Detect which cell encompasses the target text, then output its [x, y] center coordinate. 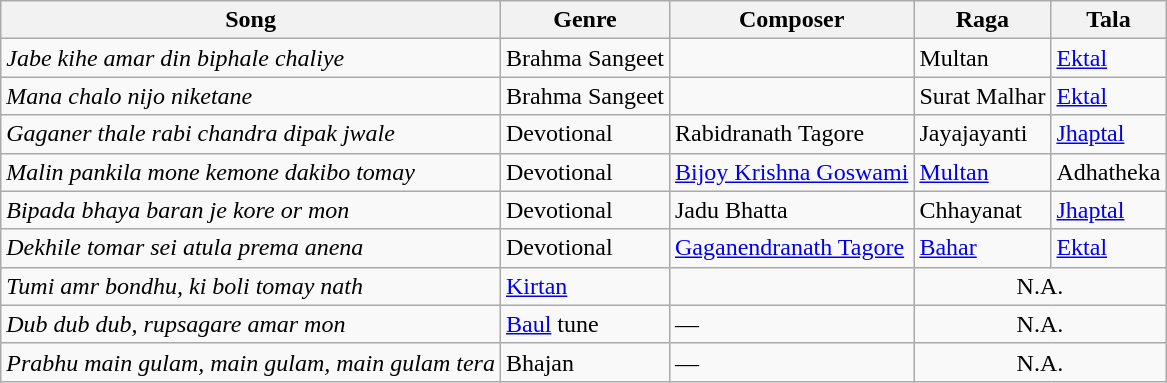
Raga [982, 20]
Chhayanat [982, 210]
Gaganer thale rabi chandra dipak jwale [251, 134]
Surat Malhar [982, 96]
Jadu Bhatta [791, 210]
Baul tune [584, 324]
Kirtan [584, 286]
Bijoy Krishna Goswami [791, 172]
Bahar [982, 248]
Gaganendranath Tagore [791, 248]
Dekhile tomar sei atula prema anena [251, 248]
Tumi amr bondhu, ki boli tomay nath [251, 286]
Mana chalo nijo niketane [251, 96]
Bipada bhaya baran je kore or mon [251, 210]
Bhajan [584, 362]
Genre [584, 20]
Prabhu main gulam, main gulam, main gulam tera [251, 362]
Jayajayanti [982, 134]
Dub dub dub, rupsagare amar mon [251, 324]
Composer [791, 20]
Tala [1108, 20]
Jabe kihe amar din biphale chaliye [251, 58]
Malin pankila mone kemone dakibo tomay [251, 172]
Adhatheka [1108, 172]
Song [251, 20]
Rabidranath Tagore [791, 134]
